Locate the cell with the specified text and output its [x, y] center coordinate. 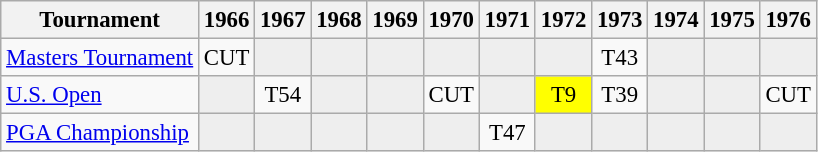
1968 [339, 20]
T39 [620, 95]
T9 [563, 95]
1967 [283, 20]
1973 [620, 20]
1969 [395, 20]
1974 [676, 20]
T43 [620, 58]
1972 [563, 20]
1970 [451, 20]
1966 [227, 20]
Tournament [100, 20]
T54 [283, 95]
Masters Tournament [100, 58]
1975 [732, 20]
T47 [507, 133]
PGA Championship [100, 133]
U.S. Open [100, 95]
1976 [788, 20]
1971 [507, 20]
